Provide the (X, Y) coordinate of the cell's center where the given text is located.  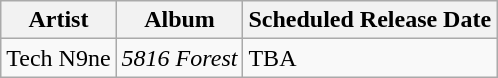
TBA (370, 58)
5816 Forest (180, 58)
Album (180, 20)
Tech N9ne (58, 58)
Scheduled Release Date (370, 20)
Artist (58, 20)
